Scan for the cell matching the given text and deliver its (X, Y) coordinate at center. 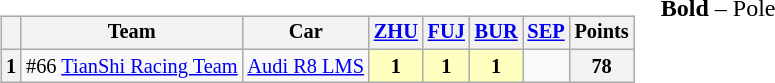
FUJ (446, 33)
78 (602, 66)
Team (132, 33)
SEP (546, 33)
BUR (496, 33)
#66 TianShi Racing Team (132, 66)
Car (306, 33)
Points (602, 33)
ZHU (396, 33)
Audi R8 LMS (306, 66)
